Capture the cell that displays the provided text and extract its [X, Y] central coordinate. 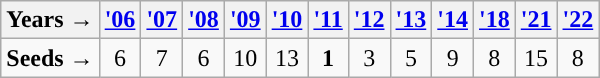
'11 [328, 20]
'12 [369, 20]
'22 [578, 20]
'14 [453, 20]
9 [453, 58]
'13 [411, 20]
'21 [536, 20]
3 [369, 58]
'18 [495, 20]
'10 [287, 20]
15 [536, 58]
'09 [245, 20]
Seeds → [50, 58]
'08 [204, 20]
'06 [120, 20]
1 [328, 58]
7 [162, 58]
'07 [162, 20]
10 [245, 58]
13 [287, 58]
Years → [50, 20]
5 [411, 58]
